From the cell containing the given text, extract its center point as (x, y) coordinate. 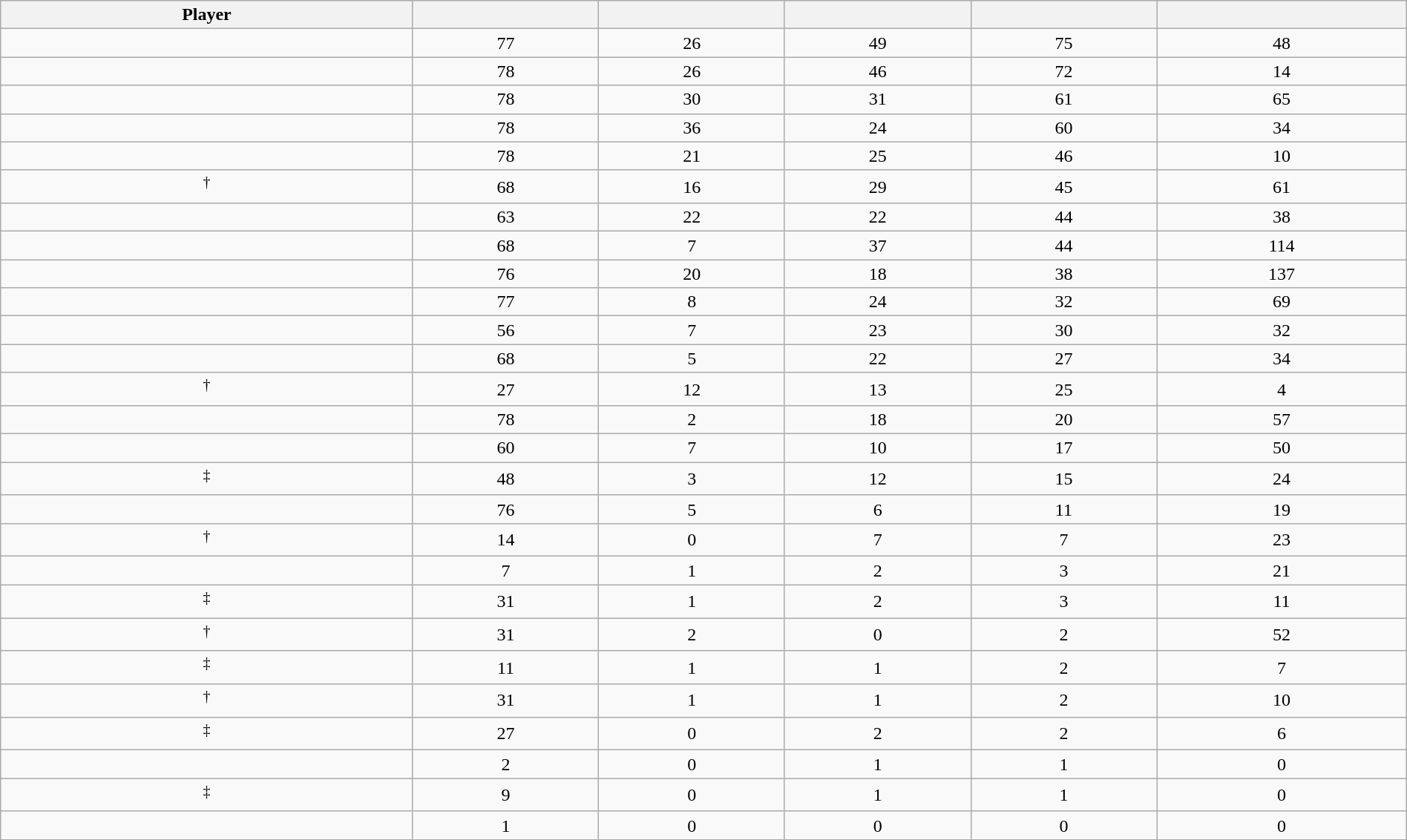
57 (1282, 420)
29 (877, 187)
137 (1282, 274)
45 (1064, 187)
19 (1282, 509)
Player (206, 15)
16 (692, 187)
75 (1064, 43)
13 (877, 389)
72 (1064, 71)
9 (506, 795)
49 (877, 43)
65 (1282, 99)
114 (1282, 246)
56 (506, 330)
50 (1282, 448)
69 (1282, 302)
52 (1282, 635)
15 (1064, 479)
17 (1064, 448)
4 (1282, 389)
63 (506, 217)
36 (692, 128)
37 (877, 246)
8 (692, 302)
